Output the (x, y) coordinate of the center of the cell containing the given text.  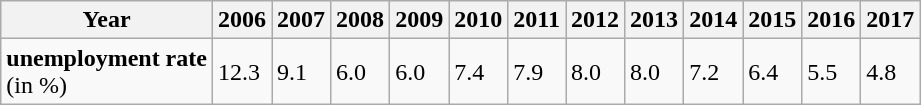
6.4 (772, 72)
2010 (478, 20)
unemployment rate(in %) (107, 72)
2015 (772, 20)
2013 (654, 20)
2008 (360, 20)
Year (107, 20)
2014 (714, 20)
7.9 (537, 72)
2007 (302, 20)
7.2 (714, 72)
2012 (596, 20)
2016 (832, 20)
2006 (242, 20)
4.8 (890, 72)
2009 (420, 20)
2017 (890, 20)
9.1 (302, 72)
12.3 (242, 72)
2011 (537, 20)
5.5 (832, 72)
7.4 (478, 72)
